For the text-containing cell, return its midpoint in [X, Y] coordinate format. 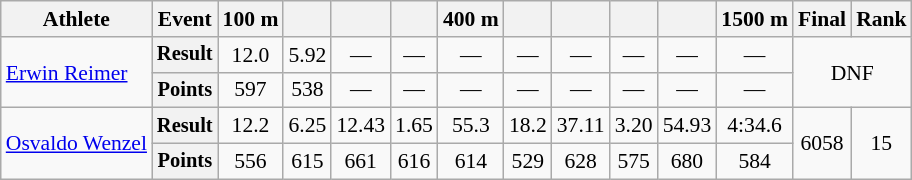
Athlete [76, 19]
615 [307, 162]
100 m [251, 19]
1.65 [414, 126]
680 [688, 162]
Rank [882, 19]
614 [471, 162]
Erwin Reimer [76, 72]
556 [251, 162]
37.11 [581, 126]
616 [414, 162]
18.2 [528, 126]
54.93 [688, 126]
12.2 [251, 126]
584 [754, 162]
3.20 [634, 126]
4:34.6 [754, 126]
12.43 [360, 126]
55.3 [471, 126]
628 [581, 162]
6.25 [307, 126]
529 [528, 162]
12.0 [251, 55]
597 [251, 90]
15 [882, 144]
Event [185, 19]
6058 [822, 144]
Final [822, 19]
1500 m [754, 19]
DNF [852, 72]
Osvaldo Wenzel [76, 144]
400 m [471, 19]
661 [360, 162]
538 [307, 90]
575 [634, 162]
5.92 [307, 55]
